From the cell containing the given text, extract its center point as (X, Y) coordinate. 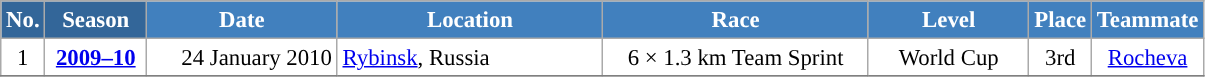
2009–10 (96, 58)
Place (1060, 20)
Rocheva (1147, 58)
Level (948, 20)
World Cup (948, 58)
Season (96, 20)
Race (736, 20)
3rd (1060, 58)
1 (23, 58)
Location (470, 20)
Date (242, 20)
No. (23, 20)
6 × 1.3 km Team Sprint (736, 58)
Rybinsk, Russia (470, 58)
24 January 2010 (242, 58)
Teammate (1147, 20)
